Scan for the cell matching the given text and deliver its (x, y) coordinate at center. 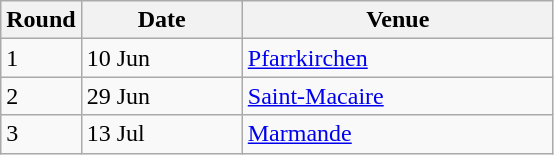
10 Jun (162, 58)
13 Jul (162, 134)
Saint-Macaire (398, 96)
Pfarrkirchen (398, 58)
2 (41, 96)
1 (41, 58)
Date (162, 20)
Round (41, 20)
Marmande (398, 134)
3 (41, 134)
Venue (398, 20)
29 Jun (162, 96)
